Capture the cell that displays the provided text and extract its (X, Y) central coordinate. 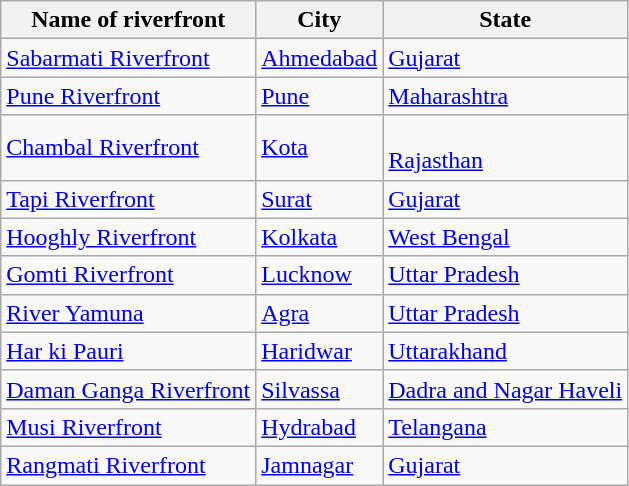
Chambal Riverfront (128, 148)
Gomti Riverfront (128, 275)
Dadra and Nagar Haveli (506, 389)
Uttarakhand (506, 351)
Hydrabad (320, 427)
Ahmedabad (320, 58)
Hooghly Riverfront (128, 237)
West Bengal (506, 237)
Pune (320, 96)
Surat (320, 199)
Daman Ganga Riverfront (128, 389)
Kota (320, 148)
Jamnagar (320, 465)
Har ki Pauri (128, 351)
Lucknow (320, 275)
Sabarmati Riverfront (128, 58)
City (320, 20)
River Yamuna (128, 313)
Agra (320, 313)
Telangana (506, 427)
Musi Riverfront (128, 427)
Tapi Riverfront (128, 199)
Name of riverfront (128, 20)
Maharashtra (506, 96)
Pune Riverfront (128, 96)
Haridwar (320, 351)
Rajasthan (506, 148)
Rangmati Riverfront (128, 465)
Kolkata (320, 237)
State (506, 20)
Silvassa (320, 389)
